Identify which cell holds the provided text, then report its [X, Y] central coordinate. 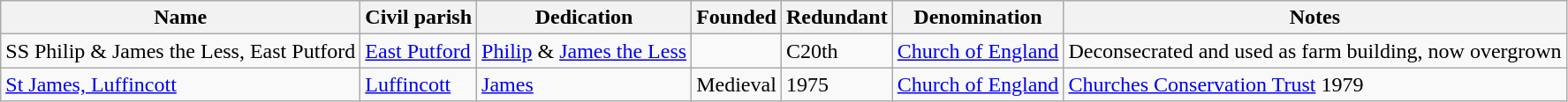
1975 [837, 84]
Dedication [585, 18]
Luffincott [419, 84]
Churches Conservation Trust 1979 [1314, 84]
Notes [1314, 18]
Name [180, 18]
C20th [837, 51]
East Putford [419, 51]
St James, Luffincott [180, 84]
Civil parish [419, 18]
Redundant [837, 18]
James [585, 84]
Medieval [737, 84]
Philip & James the Less [585, 51]
Denomination [978, 18]
SS Philip & James the Less, East Putford [180, 51]
Founded [737, 18]
Deconsecrated and used as farm building, now overgrown [1314, 51]
